For the text-containing cell, return its midpoint in (x, y) coordinate format. 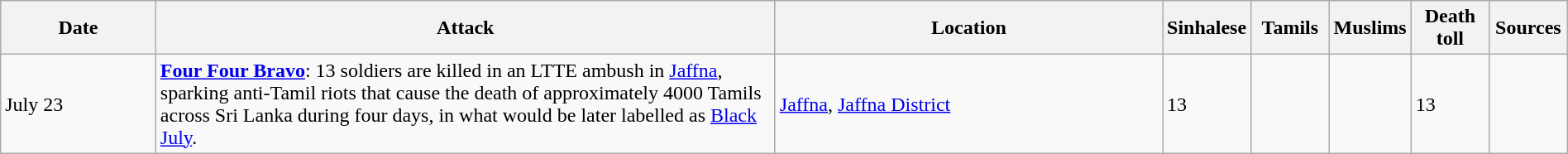
Jaffna, Jaffna District (968, 104)
Muslims (1370, 28)
July 23 (79, 104)
Attack (465, 28)
Sources (1528, 28)
Location (968, 28)
Date (79, 28)
Death toll (1450, 28)
Tamils (1290, 28)
Sinhalese (1207, 28)
